Extract the (X, Y) coordinate from the center of the cell holding the provided text.  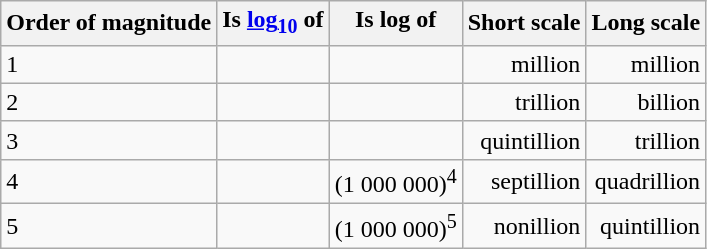
quadrillion (646, 182)
4 (109, 182)
Order of magnitude (109, 23)
(1 000 000)4 (396, 182)
3 (109, 140)
Is log10 of (273, 23)
5 (109, 226)
septillion (524, 182)
(1 000 000)5 (396, 226)
billion (646, 102)
nonillion (524, 226)
Short scale (524, 23)
Is log of (396, 23)
Long scale (646, 23)
1 (109, 64)
2 (109, 102)
